Locate the cell with the specified text and output its [X, Y] center coordinate. 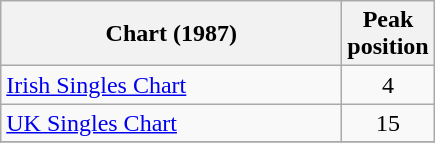
Irish Singles Chart [172, 85]
UK Singles Chart [172, 123]
15 [388, 123]
Peakposition [388, 34]
4 [388, 85]
Chart (1987) [172, 34]
